Pinpoint the cell where the given text exists, returning its [x, y] midpoint coordinate. 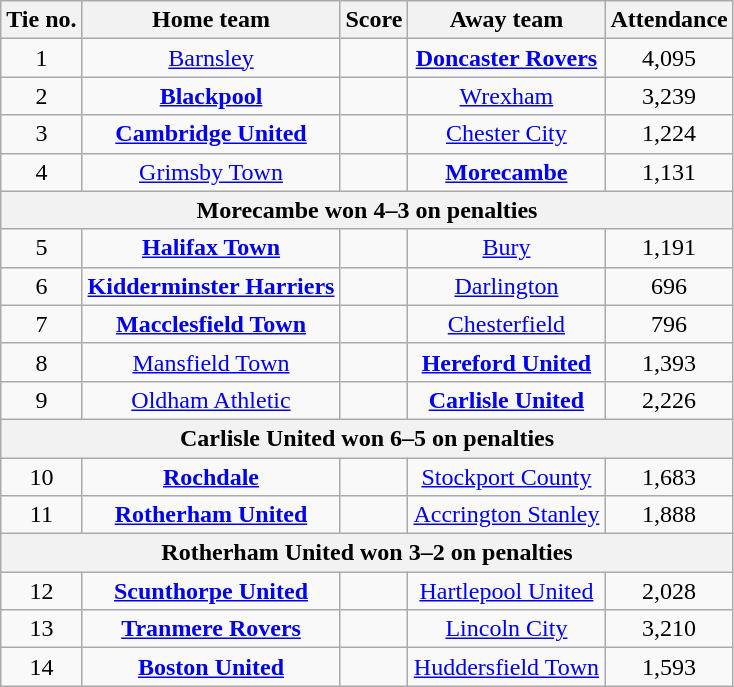
696 [669, 286]
9 [42, 400]
14 [42, 667]
5 [42, 248]
Morecambe won 4–3 on penalties [368, 210]
Mansfield Town [211, 362]
1,224 [669, 134]
Score [374, 20]
Scunthorpe United [211, 591]
11 [42, 515]
Hereford United [506, 362]
Morecambe [506, 172]
Home team [211, 20]
Bury [506, 248]
13 [42, 629]
7 [42, 324]
Tie no. [42, 20]
Attendance [669, 20]
3 [42, 134]
Halifax Town [211, 248]
Accrington Stanley [506, 515]
1 [42, 58]
Macclesfield Town [211, 324]
Grimsby Town [211, 172]
8 [42, 362]
Cambridge United [211, 134]
4 [42, 172]
1,191 [669, 248]
Carlisle United won 6–5 on penalties [368, 438]
Hartlepool United [506, 591]
Carlisle United [506, 400]
Doncaster Rovers [506, 58]
12 [42, 591]
Tranmere Rovers [211, 629]
4,095 [669, 58]
Barnsley [211, 58]
3,210 [669, 629]
Stockport County [506, 477]
1,888 [669, 515]
10 [42, 477]
Lincoln City [506, 629]
1,131 [669, 172]
Boston United [211, 667]
Huddersfield Town [506, 667]
Rochdale [211, 477]
Blackpool [211, 96]
3,239 [669, 96]
Chester City [506, 134]
2,226 [669, 400]
Wrexham [506, 96]
Chesterfield [506, 324]
Rotherham United [211, 515]
6 [42, 286]
Rotherham United won 3–2 on penalties [368, 553]
2,028 [669, 591]
1,393 [669, 362]
Away team [506, 20]
Oldham Athletic [211, 400]
1,683 [669, 477]
796 [669, 324]
Kidderminster Harriers [211, 286]
1,593 [669, 667]
2 [42, 96]
Darlington [506, 286]
